Return the [x, y] coordinate for the center point of the cell that contains the specified text.  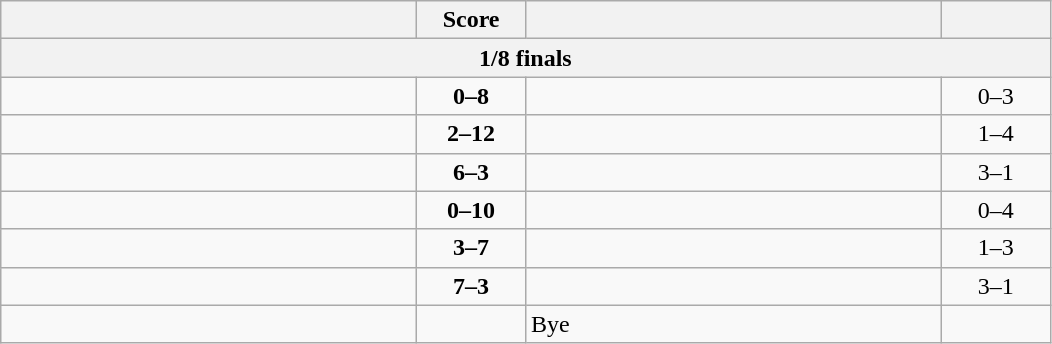
Bye [733, 324]
7–3 [472, 286]
0–3 [996, 96]
Score [472, 20]
3–7 [472, 248]
0–8 [472, 96]
1–4 [996, 134]
1/8 finals [526, 58]
1–3 [996, 248]
0–10 [472, 210]
6–3 [472, 172]
2–12 [472, 134]
0–4 [996, 210]
